For the text-containing cell, return its midpoint in (x, y) coordinate format. 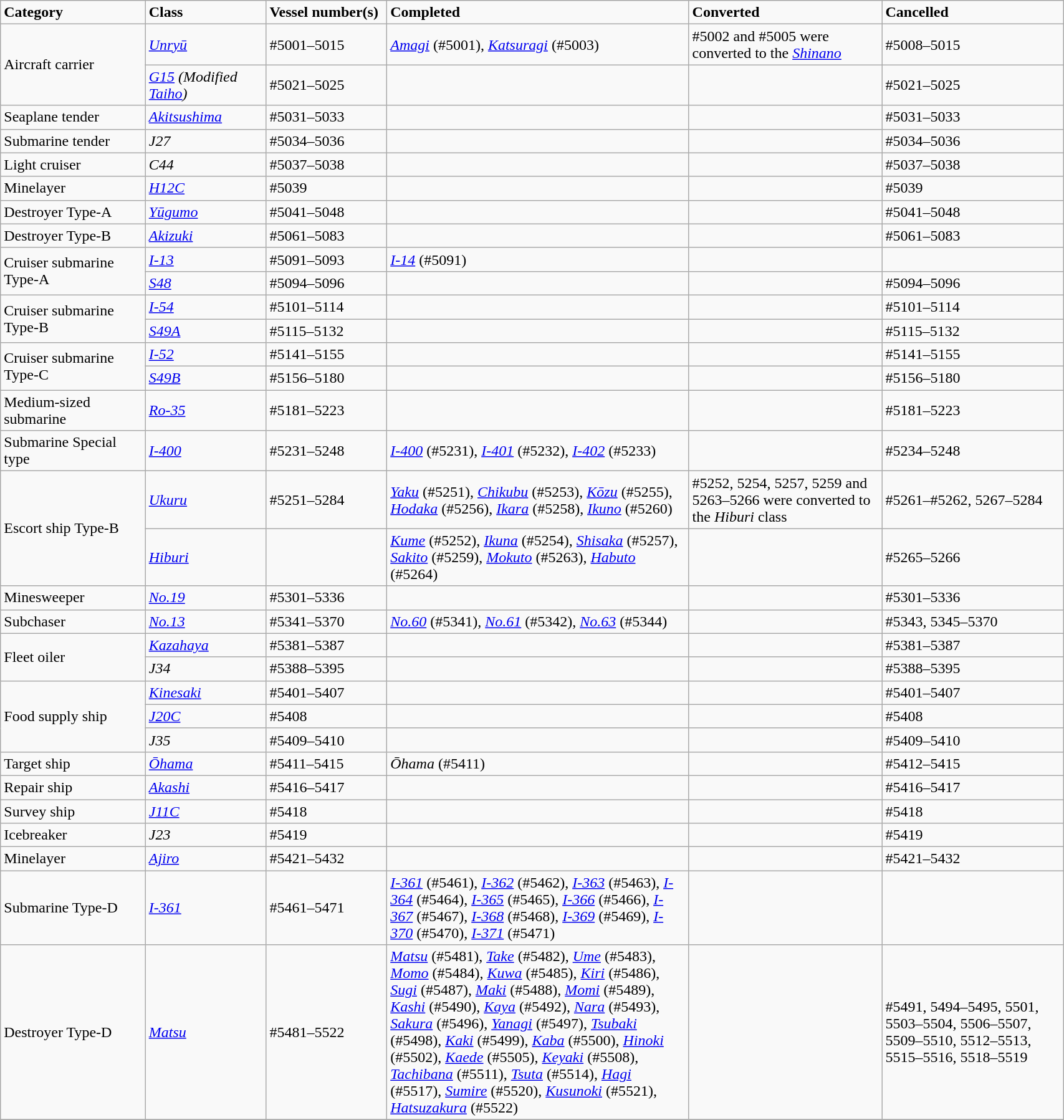
I-400 (206, 451)
Aircraft carrier (73, 65)
Icebreaker (73, 835)
#5091–5093 (327, 259)
Minesweeper (73, 598)
Submarine Special type (73, 451)
No.13 (206, 621)
Cruiser submarine Type-C (73, 366)
Ōhama (206, 763)
Amagi (#5001), Katsuragi (#5003) (538, 45)
Converted (785, 12)
#5251–5284 (327, 500)
Seaplane tender (73, 117)
Ro-35 (206, 410)
Survey ship (73, 811)
Yūgumo (206, 212)
#5265–5266 (972, 557)
J20C (206, 716)
#5411–5415 (327, 763)
Ukuru (206, 500)
Hiburi (206, 557)
C44 (206, 165)
#5261–#5262, 5267–5284 (972, 500)
#5234–5248 (972, 451)
Vessel number(s) (327, 12)
Kazahaya (206, 645)
Target ship (73, 763)
Destroyer Type-B (73, 236)
S48 (206, 283)
J23 (206, 835)
Ajiro (206, 859)
No.19 (206, 598)
Ōhama (#5411) (538, 763)
I-54 (206, 307)
Kinesaki (206, 692)
Escort ship Type-B (73, 529)
#5412–5415 (972, 763)
S49B (206, 378)
Cruiser submarine Type-A (73, 271)
#5341–5370 (327, 621)
Medium-sized submarine (73, 410)
I-13 (206, 259)
J27 (206, 141)
Submarine Type-D (73, 907)
S49A (206, 331)
#5343, 5345–5370 (972, 621)
Unryū (206, 45)
Light cruiser (73, 165)
Cancelled (972, 12)
Repair ship (73, 787)
I-400 (#5231), I-401 (#5232), I-402 (#5233) (538, 451)
Food supply ship (73, 716)
Class (206, 12)
H12C (206, 188)
J35 (206, 740)
#5491, 5494–5495, 5501, 5503–5504, 5506–5507, 5509–5510, 5512–5513, 5515–5516, 5518–5519 (972, 1032)
I-361 (206, 907)
Completed (538, 12)
I-14 (#5091) (538, 259)
Yaku (#5251), Chikubu (#5253), Kōzu (#5255), Hodaka (#5256), Ikara (#5258), Ikuno (#5260) (538, 500)
Destroyer Type-A (73, 212)
No.60 (#5341), No.61 (#5342), No.63 (#5344) (538, 621)
#5481–5522 (327, 1032)
Submarine tender (73, 141)
#5252, 5254, 5257, 5259 and 5263–5266 were converted to the Hiburi class (785, 500)
J11C (206, 811)
Category (73, 12)
Fleet oiler (73, 657)
Destroyer Type-D (73, 1032)
Akashi (206, 787)
Akizuki (206, 236)
I-52 (206, 355)
#5008–5015 (972, 45)
Cruiser submarine Type-B (73, 318)
Matsu (206, 1032)
#5461–5471 (327, 907)
#5002 and #5005 were converted to the Shinano (785, 45)
Akitsushima (206, 117)
#5001–5015 (327, 45)
Kume (#5252), Ikuna (#5254), Shisaka (#5257), Sakito (#5259), Mokuto (#5263), Habuto (#5264) (538, 557)
J34 (206, 669)
Subchaser (73, 621)
G15 (Modified Taiho) (206, 85)
#5231–5248 (327, 451)
